For the text-containing cell, return its midpoint in (x, y) coordinate format. 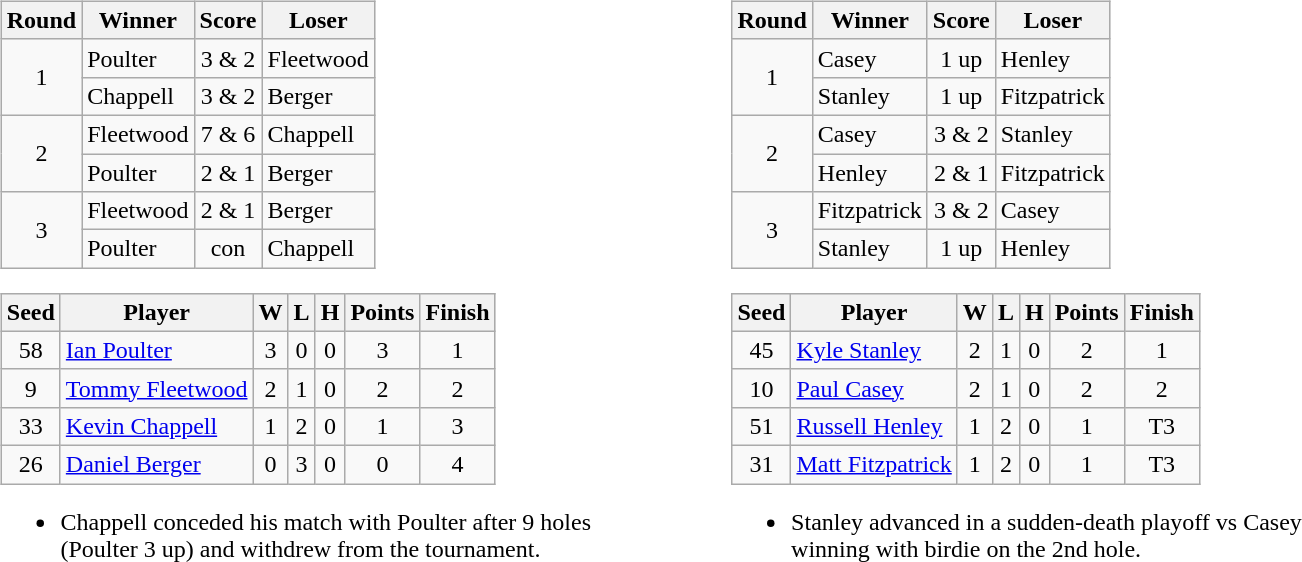
Tommy Fleetwood (156, 388)
45 (762, 350)
4 (458, 464)
58 (30, 350)
Daniel Berger (156, 464)
10 (762, 388)
Kevin Chappell (156, 426)
51 (762, 426)
9 (30, 388)
Ian Poulter (156, 350)
Paul Casey (874, 388)
Russell Henley (874, 426)
26 (30, 464)
con (228, 249)
33 (30, 426)
31 (762, 464)
7 & 6 (228, 134)
Matt Fitzpatrick (874, 464)
Kyle Stanley (874, 350)
